Detect which cell encompasses the target text, then output its (x, y) center coordinate. 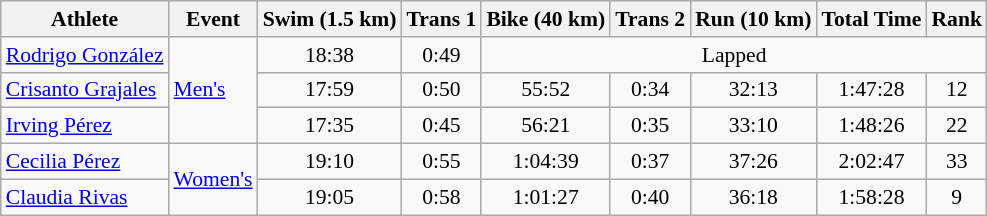
Crisanto Grajales (85, 90)
2:02:47 (872, 162)
33:10 (753, 126)
Trans 1 (441, 19)
0:37 (650, 162)
22 (956, 126)
12 (956, 90)
0:49 (441, 55)
Rank (956, 19)
1:58:28 (872, 197)
1:01:27 (546, 197)
1:47:28 (872, 90)
56:21 (546, 126)
0:35 (650, 126)
Men's (214, 90)
Irving Pérez (85, 126)
Event (214, 19)
9 (956, 197)
0:58 (441, 197)
17:59 (330, 90)
19:10 (330, 162)
Trans 2 (650, 19)
Women's (214, 180)
55:52 (546, 90)
33 (956, 162)
36:18 (753, 197)
1:04:39 (546, 162)
32:13 (753, 90)
0:55 (441, 162)
Lapped (734, 55)
Total Time (872, 19)
0:40 (650, 197)
Cecilia Pérez (85, 162)
0:45 (441, 126)
0:34 (650, 90)
Claudia Rivas (85, 197)
18:38 (330, 55)
Swim (1.5 km) (330, 19)
Bike (40 km) (546, 19)
37:26 (753, 162)
19:05 (330, 197)
Athlete (85, 19)
17:35 (330, 126)
0:50 (441, 90)
Rodrigo González (85, 55)
Run (10 km) (753, 19)
1:48:26 (872, 126)
